Extract the [X, Y] coordinate from the center of the cell holding the provided text.  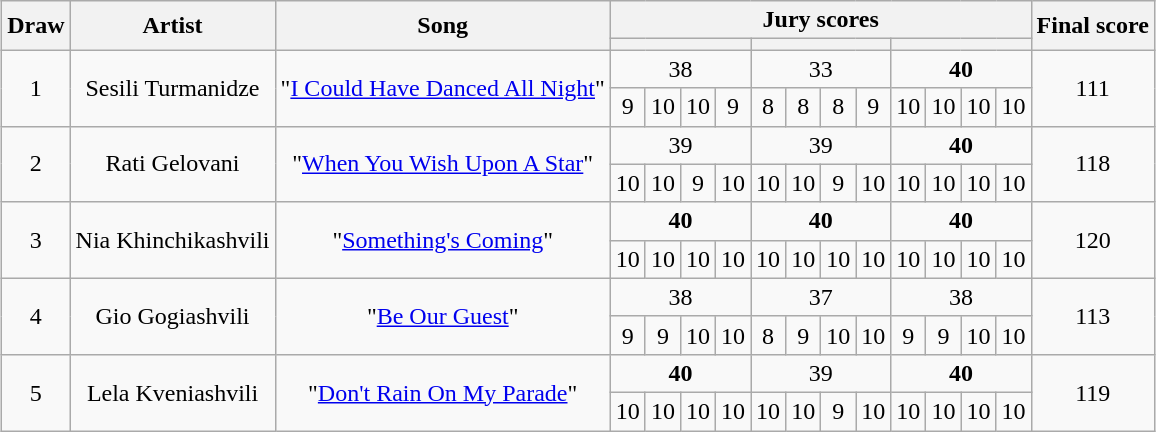
3 [36, 240]
2 [36, 164]
Rati Gelovani [172, 164]
"I Could Have Danced All Night" [442, 88]
"Don't Rain On My Parade" [442, 392]
Draw [36, 26]
Lela Kveniashvili [172, 392]
33 [821, 69]
"Be Our Guest" [442, 316]
118 [1092, 164]
119 [1092, 392]
4 [36, 316]
Gio Gogiashvili [172, 316]
113 [1092, 316]
Jury scores [820, 20]
Sesili Turmanidze [172, 88]
"When You Wish Upon A Star" [442, 164]
5 [36, 392]
1 [36, 88]
Final score [1092, 26]
37 [821, 297]
"Something's Coming" [442, 240]
120 [1092, 240]
Nia Khinchikashvili [172, 240]
111 [1092, 88]
Song [442, 26]
Artist [172, 26]
